Detect which cell encompasses the target text, then output its [x, y] center coordinate. 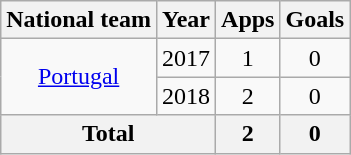
Goals [315, 20]
2018 [186, 96]
1 [248, 58]
Apps [248, 20]
Year [186, 20]
Portugal [79, 77]
National team [79, 20]
2017 [186, 58]
Total [108, 134]
